Scan for the cell matching the given text and deliver its [X, Y] coordinate at center. 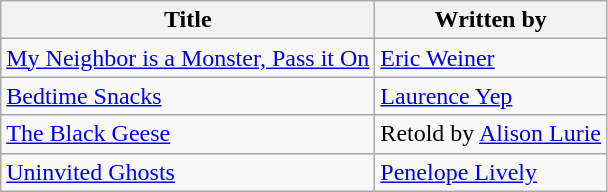
Retold by Alison Lurie [491, 134]
The Black Geese [188, 134]
Uninvited Ghosts [188, 172]
Eric Weiner [491, 58]
Penelope Lively [491, 172]
My Neighbor is a Monster, Pass it On [188, 58]
Written by [491, 20]
Laurence Yep [491, 96]
Bedtime Snacks [188, 96]
Title [188, 20]
